Detect which cell encompasses the target text, then output its (X, Y) center coordinate. 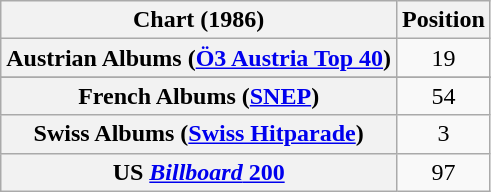
19 (444, 58)
Position (444, 20)
Chart (1986) (199, 20)
54 (444, 96)
French Albums (SNEP) (199, 96)
Austrian Albums (Ö3 Austria Top 40) (199, 58)
97 (444, 172)
US Billboard 200 (199, 172)
3 (444, 134)
Swiss Albums (Swiss Hitparade) (199, 134)
